Extract the (X, Y) coordinate from the center of the cell holding the provided text.  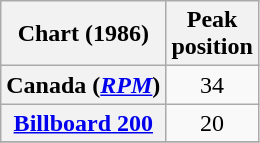
Billboard 200 (84, 123)
Peakposition (212, 34)
Chart (1986) (84, 34)
34 (212, 85)
20 (212, 123)
Canada (RPM) (84, 85)
